Output the (X, Y) coordinate of the center of the cell containing the given text.  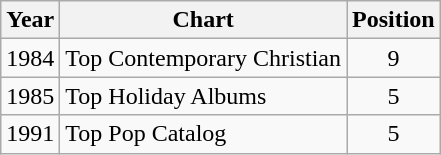
1985 (30, 96)
Year (30, 20)
1984 (30, 58)
9 (393, 58)
Top Holiday Albums (204, 96)
Position (393, 20)
Chart (204, 20)
Top Contemporary Christian (204, 58)
Top Pop Catalog (204, 134)
1991 (30, 134)
